Scan for the cell matching the given text and deliver its (x, y) coordinate at center. 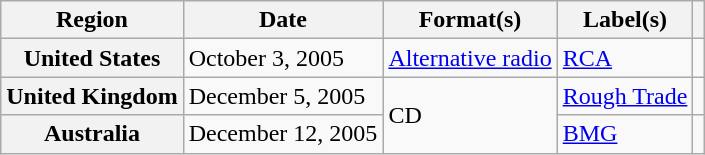
Date (283, 20)
United Kingdom (92, 96)
December 12, 2005 (283, 134)
Australia (92, 134)
Region (92, 20)
RCA (625, 58)
October 3, 2005 (283, 58)
CD (470, 115)
BMG (625, 134)
December 5, 2005 (283, 96)
United States (92, 58)
Alternative radio (470, 58)
Rough Trade (625, 96)
Format(s) (470, 20)
Label(s) (625, 20)
